Provide the [x, y] coordinate of the cell's center where the given text is located.  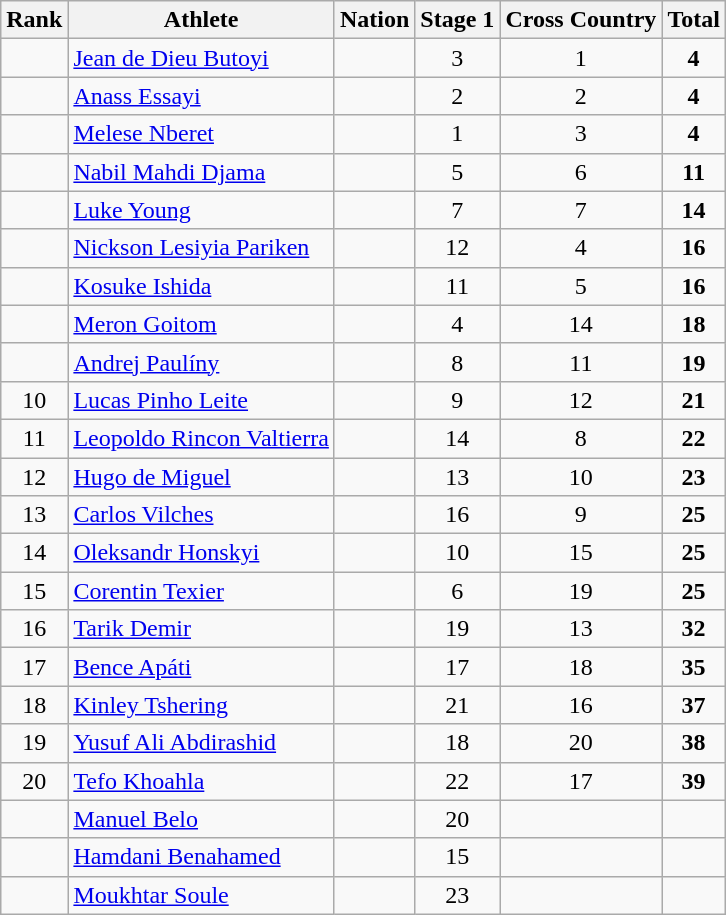
Leopoldo Rincon Valtierra [202, 438]
Nation [374, 20]
Hamdani Benahamed [202, 857]
Oleksandr Honskyi [202, 553]
Manuel Belo [202, 819]
Moukhtar Soule [202, 895]
38 [694, 743]
Bence Apáti [202, 667]
Lucas Pinho Leite [202, 400]
Carlos Vilches [202, 515]
Total [694, 20]
Corentin Texier [202, 591]
37 [694, 705]
Nabil Mahdi Djama [202, 172]
Kinley Tshering [202, 705]
Athlete [202, 20]
Stage 1 [458, 20]
Hugo de Miguel [202, 477]
39 [694, 781]
Andrej Paulíny [202, 362]
32 [694, 629]
Melese Nberet [202, 134]
Luke Young [202, 210]
35 [694, 667]
Jean de Dieu Butoyi [202, 58]
Nickson Lesiyia Pariken [202, 248]
Tarik Demir [202, 629]
Kosuke Ishida [202, 286]
Meron Goitom [202, 324]
Anass Essayi [202, 96]
Yusuf Ali Abdirashid [202, 743]
Rank [34, 20]
Cross Country [581, 20]
Tefo Khoahla [202, 781]
